Identify which cell holds the provided text, then report its (X, Y) central coordinate. 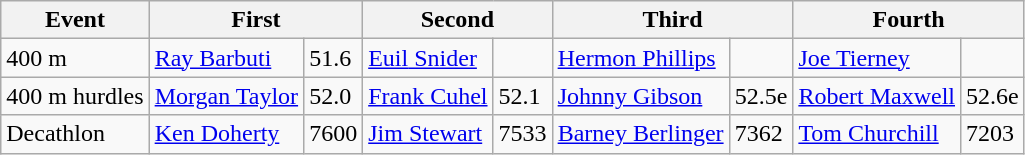
Jim Stewart (428, 134)
7203 (993, 134)
51.6 (334, 58)
Decathlon (75, 134)
52.1 (522, 96)
52.5e (761, 96)
Ray Barbuti (226, 58)
Tom Churchill (877, 134)
Euil Snider (428, 58)
Ken Doherty (226, 134)
Third (672, 20)
Hermon Phillips (640, 58)
7533 (522, 134)
Joe Tierney (877, 58)
Fourth (908, 20)
Morgan Taylor (226, 96)
Robert Maxwell (877, 96)
52.6e (993, 96)
Frank Cuhel (428, 96)
7362 (761, 134)
Johnny Gibson (640, 96)
400 m (75, 58)
52.0 (334, 96)
Barney Berlinger (640, 134)
7600 (334, 134)
400 m hurdles (75, 96)
Second (458, 20)
Event (75, 20)
First (256, 20)
